For the text-containing cell, return its midpoint in [X, Y] coordinate format. 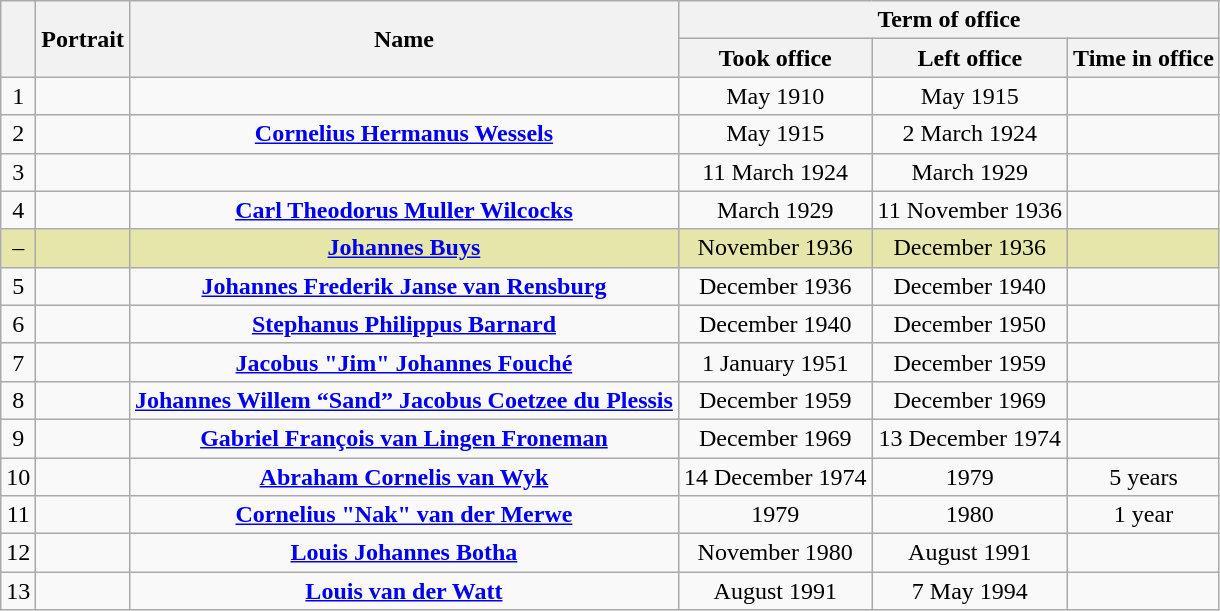
Portrait [83, 39]
9 [18, 438]
Johannes Willem “Sand” Jacobus Coetzee du Plessis [404, 400]
Louis Johannes Botha [404, 553]
Stephanus Philippus Barnard [404, 324]
11 November 1936 [970, 210]
4 [18, 210]
8 [18, 400]
1980 [970, 515]
2 March 1924 [970, 134]
November 1980 [775, 553]
Johannes Frederik Janse van Rensburg [404, 286]
Louis van der Watt [404, 591]
– [18, 248]
November 1936 [775, 248]
December 1950 [970, 324]
11 [18, 515]
Term of office [948, 20]
5 [18, 286]
Name [404, 39]
11 March 1924 [775, 172]
Took office [775, 58]
13 [18, 591]
Time in office [1144, 58]
Abraham Cornelis van Wyk [404, 477]
Jacobus "Jim" Johannes Fouché [404, 362]
7 May 1994 [970, 591]
1 January 1951 [775, 362]
Cornelius "Nak" van der Merwe [404, 515]
13 December 1974 [970, 438]
5 years [1144, 477]
12 [18, 553]
Left office [970, 58]
7 [18, 362]
Gabriel François van Lingen Froneman [404, 438]
10 [18, 477]
2 [18, 134]
Cornelius Hermanus Wessels [404, 134]
3 [18, 172]
1 [18, 96]
May 1910 [775, 96]
Johannes Buys [404, 248]
1 year [1144, 515]
14 December 1974 [775, 477]
Carl Theodorus Muller Wilcocks [404, 210]
6 [18, 324]
